Locate the cell with the specified text and output its (x, y) center coordinate. 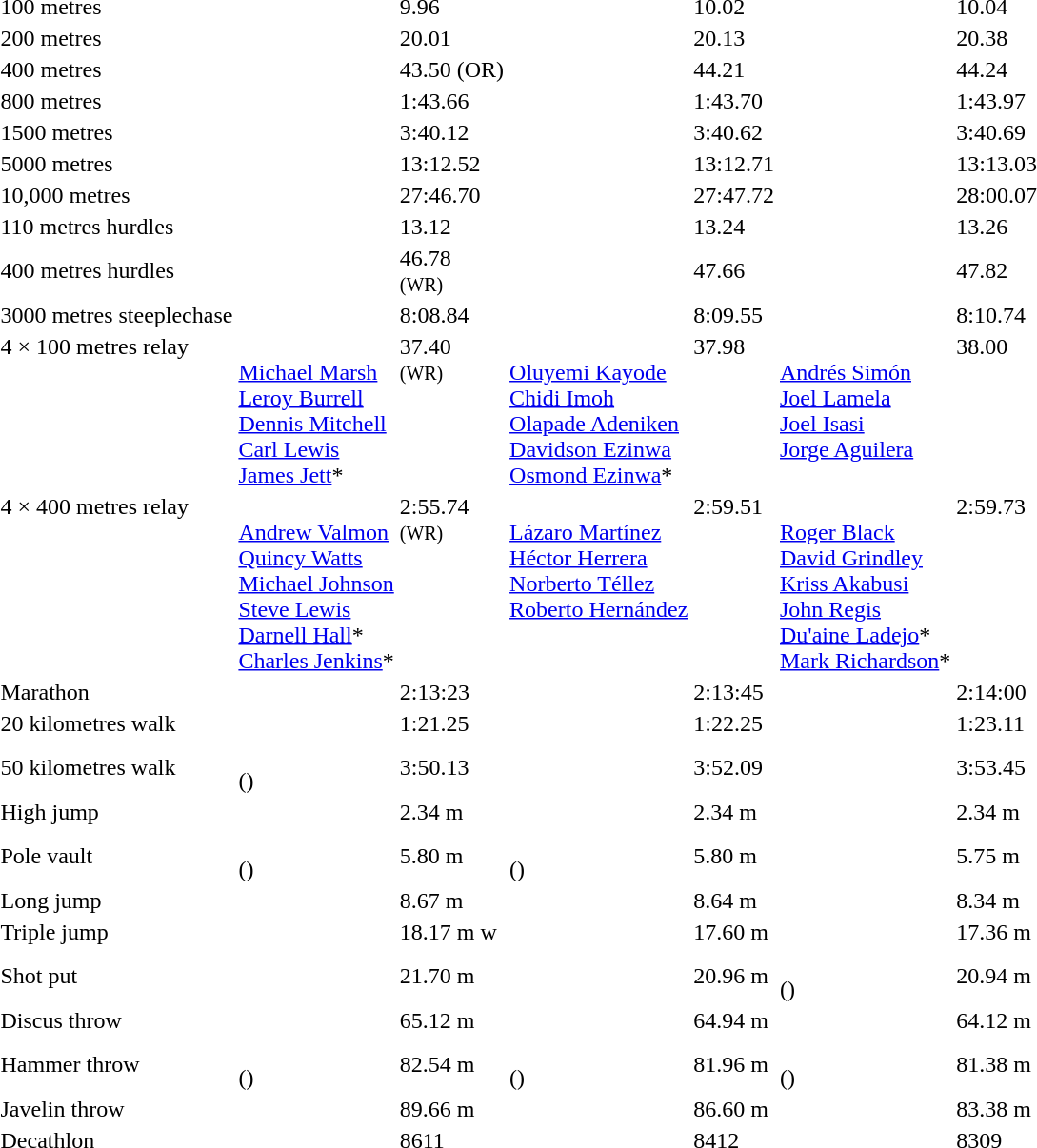
2:13:23 (451, 692)
Roger BlackDavid GrindleyKriss AkabusiJohn RegisDu'aine Ladejo*Mark Richardson* (866, 584)
1:43.70 (734, 101)
Andrés SimónJoel LamelaJoel IsasiJorge Aguilera (866, 411)
1:43.66 (451, 101)
13.24 (734, 227)
1:22.25 (734, 723)
65.12 m (451, 1020)
27:47.72 (734, 195)
18.17 m w (451, 932)
86.60 m (734, 1109)
82.54 m (451, 1064)
81.96 m (734, 1064)
Michael MarshLeroy BurrellDennis MitchellCarl LewisJames Jett* (316, 411)
20.01 (451, 38)
8.64 m (734, 901)
20.13 (734, 38)
8:08.84 (451, 315)
3:40.62 (734, 132)
43.50 (OR) (451, 69)
3:40.12 (451, 132)
27:46.70 (451, 195)
2:55.74(WR) (451, 584)
3:50.13 (451, 767)
37.40(WR) (451, 411)
3:52.09 (734, 767)
Lázaro MartínezHéctor HerreraNorberto TéllezRoberto Hernández (599, 584)
46.78(WR) (451, 270)
1:21.25 (451, 723)
13:12.71 (734, 164)
44.21 (734, 69)
13.12 (451, 227)
8.67 m (451, 901)
13:12.52 (451, 164)
8:09.55 (734, 315)
47.66 (734, 270)
2:59.51 (734, 584)
64.94 m (734, 1020)
89.66 m (451, 1109)
20.96 m (734, 977)
21.70 m (451, 977)
Andrew ValmonQuincy WattsMichael JohnsonSteve LewisDarnell Hall*Charles Jenkins* (316, 584)
37.98 (734, 411)
2:13:45 (734, 692)
17.60 m (734, 932)
Oluyemi KayodeChidi ImohOlapade AdenikenDavidson EzinwaOsmond Ezinwa* (599, 411)
